Find where the given text appears and provide that cell's center as (x, y) coordinate. 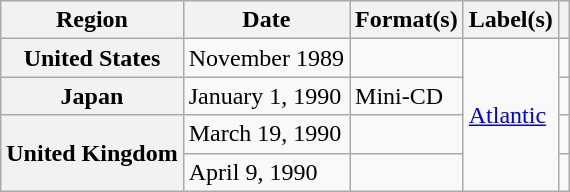
March 19, 1990 (266, 134)
Format(s) (407, 20)
Mini-CD (407, 96)
Atlantic (510, 115)
November 1989 (266, 58)
January 1, 1990 (266, 96)
Date (266, 20)
Region (92, 20)
April 9, 1990 (266, 172)
United Kingdom (92, 153)
Japan (92, 96)
United States (92, 58)
Label(s) (510, 20)
